Capture the cell that displays the provided text and extract its [x, y] central coordinate. 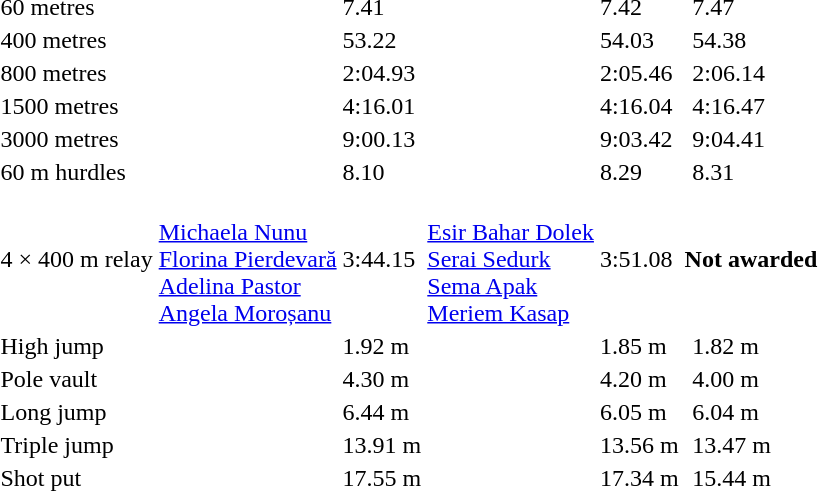
Michaela NunuFlorina PierdevarăAdelina PastorAngela Moroșanu [248, 259]
4:16.04 [639, 106]
3:44.15 [382, 259]
3:51.08 [639, 259]
Esir Bahar DolekSerai SedurkSema ApakMeriem Kasap [511, 259]
4:16.01 [382, 106]
9:03.42 [639, 139]
6.05 m [639, 412]
4.20 m [639, 379]
54.03 [639, 40]
8.29 [639, 172]
6.44 m [382, 412]
13.56 m [639, 445]
4.30 m [382, 379]
53.22 [382, 40]
1.92 m [382, 346]
2:05.46 [639, 73]
9:00.13 [382, 139]
13.91 m [382, 445]
8.10 [382, 172]
1.85 m [639, 346]
2:04.93 [382, 73]
